Return [x, y] of the center of cell containing provided text 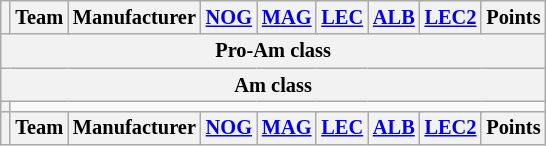
Am class [274, 85]
Pro-Am class [274, 51]
